Return (x, y) of the center of cell containing provided text 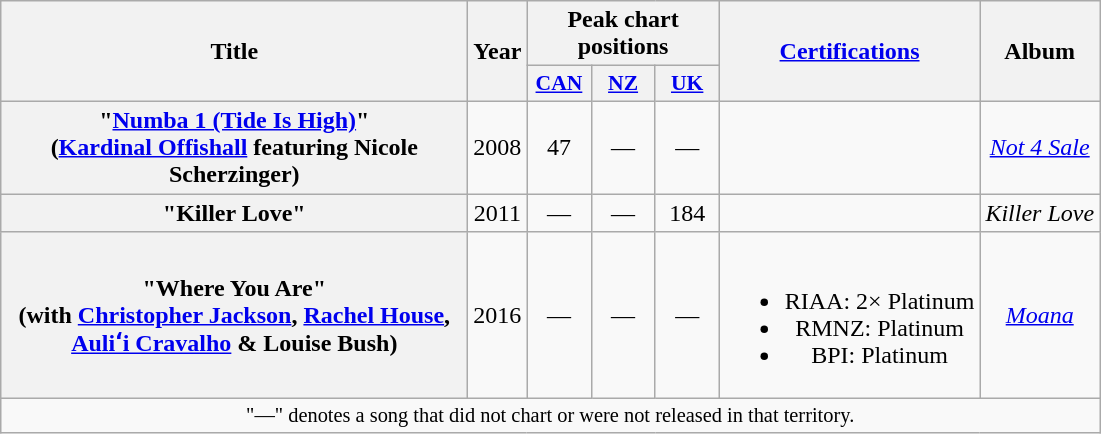
NZ (623, 84)
"—" denotes a song that did not chart or were not released in that territory. (550, 416)
2011 (498, 213)
"Killer Love" (234, 213)
Peak chart positions (623, 34)
Not 4 Sale (1040, 147)
Title (234, 52)
Year (498, 52)
2008 (498, 147)
Certifications (850, 52)
UK (687, 84)
RIAA: 2× PlatinumRMNZ: PlatinumBPI: Platinum (850, 316)
"Numba 1 (Tide Is High)"(Kardinal Offishall featuring Nicole Scherzinger) (234, 147)
2016 (498, 316)
47 (559, 147)
Album (1040, 52)
Killer Love (1040, 213)
Moana (1040, 316)
"Where You Are" (with Christopher Jackson, Rachel House, Auliʻi Cravalho & Louise Bush) (234, 316)
CAN (559, 84)
184 (687, 213)
